Pinpoint the cell where the given text exists, returning its (x, y) midpoint coordinate. 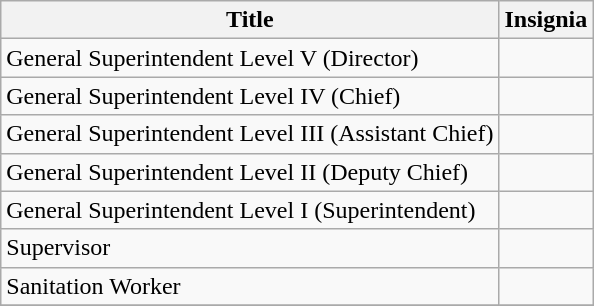
General Superintendent Level III (Assistant Chief) (250, 134)
General Superintendent Level I (Superintendent) (250, 210)
General Superintendent Level II (Deputy Chief) (250, 172)
Insignia (546, 20)
General Superintendent Level V (Director) (250, 58)
General Superintendent Level IV (Chief) (250, 96)
Supervisor (250, 248)
Sanitation Worker (250, 286)
Title (250, 20)
